Return [x, y] of the center of cell containing provided text 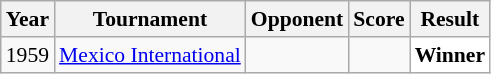
Tournament [150, 19]
Winner [450, 55]
1959 [28, 55]
Score [378, 19]
Mexico International [150, 55]
Result [450, 19]
Opponent [298, 19]
Year [28, 19]
